Pinpoint the cell where the given text exists, returning its (X, Y) midpoint coordinate. 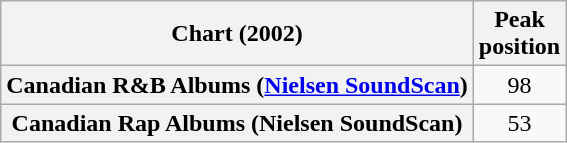
Chart (2002) (238, 34)
98 (519, 85)
Canadian R&B Albums (Nielsen SoundScan) (238, 85)
Canadian Rap Albums (Nielsen SoundScan) (238, 123)
Peakposition (519, 34)
53 (519, 123)
